Scan for the cell matching the given text and deliver its (x, y) coordinate at center. 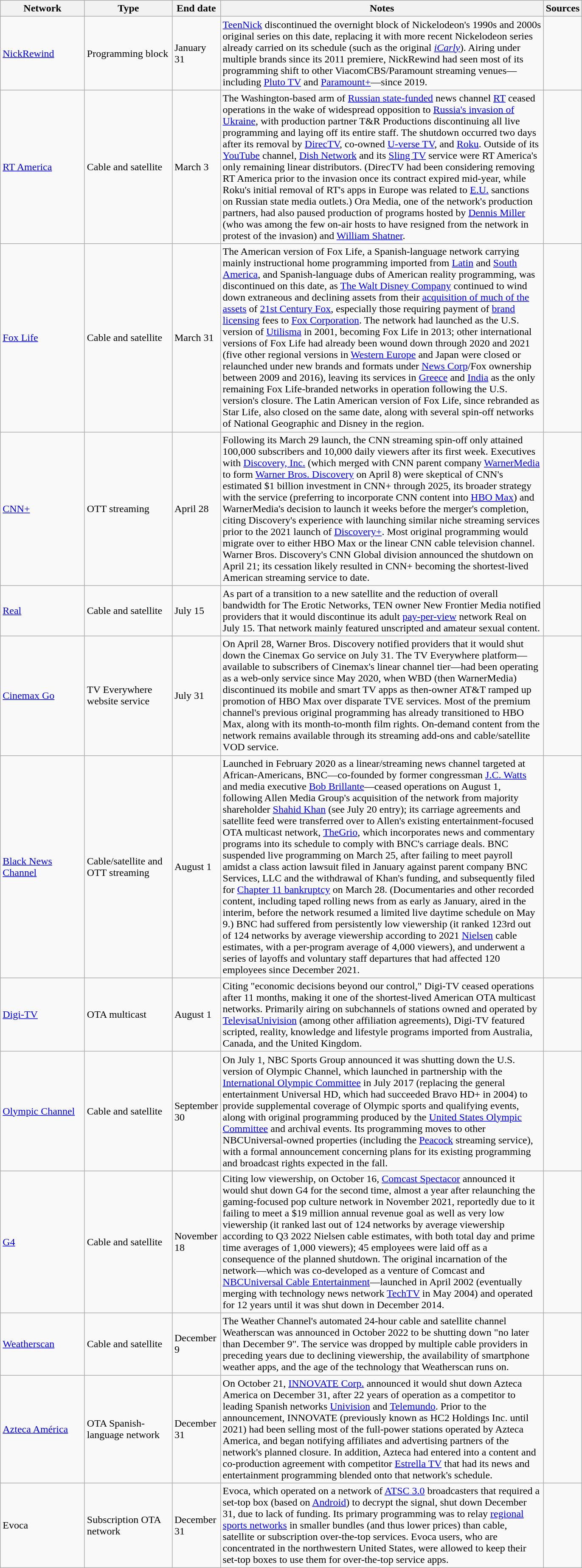
Cable/satellite and OTT streaming (128, 867)
NickRewind (42, 53)
July 31 (196, 695)
March 31 (196, 338)
Evoca (42, 1526)
Network (42, 8)
OTA multicast (128, 1015)
Azteca América (42, 1429)
Cinemax Go (42, 695)
Notes (382, 8)
November 18 (196, 1241)
OTT streaming (128, 509)
OTA Spanish-language network (128, 1429)
September 30 (196, 1111)
Black News Channel (42, 867)
Sources (563, 8)
RT America (42, 167)
G4 (42, 1241)
Olympic Channel (42, 1111)
July 15 (196, 611)
Subscription OTA network (128, 1526)
TV Everywhere website service (128, 695)
Real (42, 611)
December 9 (196, 1344)
End date (196, 8)
Fox Life (42, 338)
April 28 (196, 509)
Programming block (128, 53)
Digi-TV (42, 1015)
CNN+ (42, 509)
Weatherscan (42, 1344)
January 31 (196, 53)
Type (128, 8)
March 3 (196, 167)
